Extract the (X, Y) coordinate from the center of the cell holding the provided text.  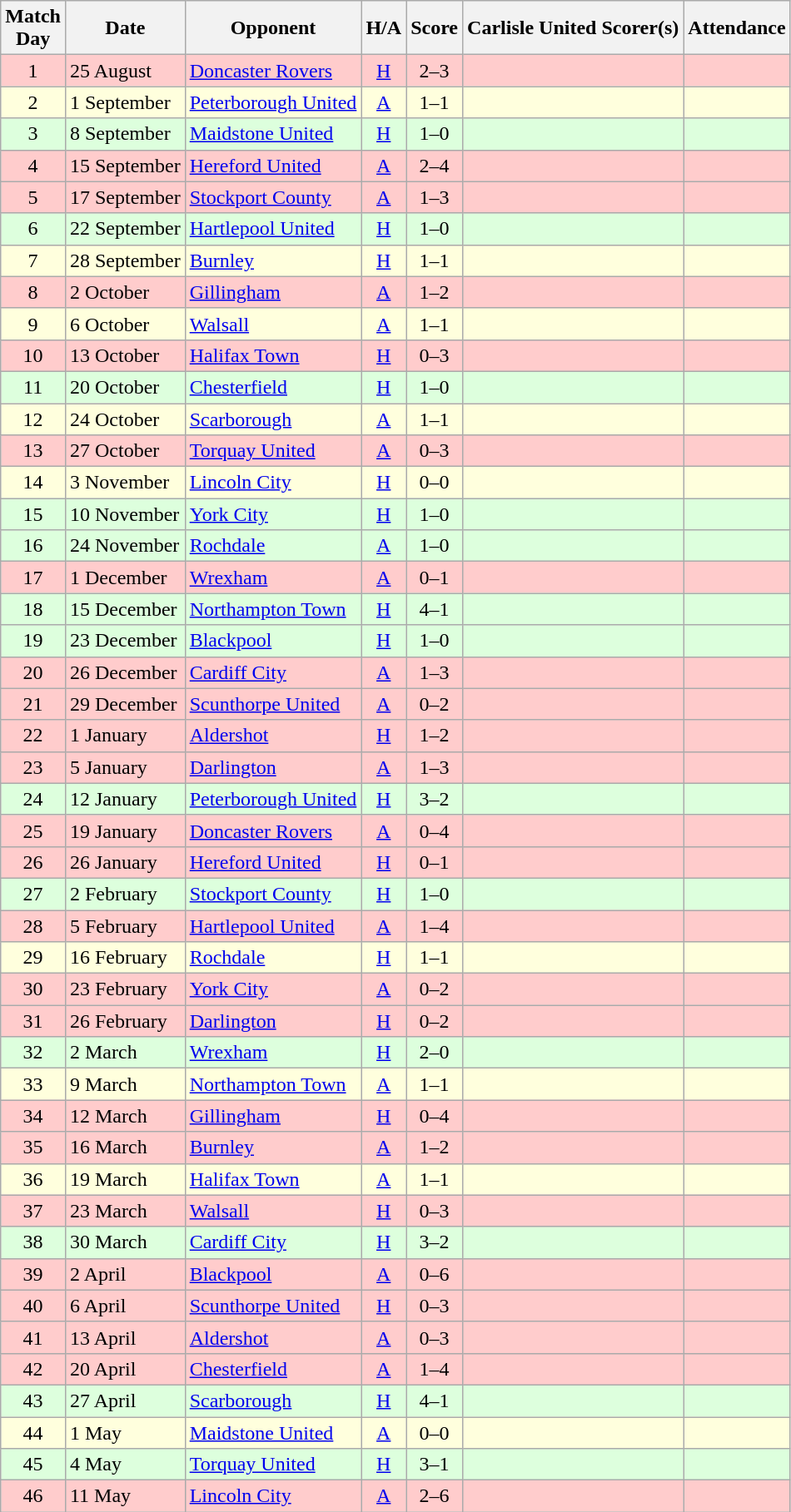
8 (33, 292)
20 October (125, 387)
11 May (125, 1496)
13 April (125, 1337)
2–0 (435, 1053)
H/A (384, 28)
9 (33, 324)
23 December (125, 641)
38 (33, 1242)
44 (33, 1432)
2 April (125, 1274)
12 (33, 419)
12 March (125, 1116)
Opponent (273, 28)
Score (435, 28)
2–4 (435, 166)
14 (33, 483)
10 November (125, 514)
22 (33, 736)
9 March (125, 1084)
5 February (125, 926)
6 (33, 229)
2 March (125, 1053)
24 October (125, 419)
1 (33, 71)
20 April (125, 1369)
Date (125, 28)
16 (33, 546)
15 December (125, 609)
26 December (125, 672)
23 February (125, 989)
32 (33, 1053)
29 (33, 958)
35 (33, 1148)
27 October (125, 451)
20 (33, 672)
Match Day (33, 28)
19 March (125, 1179)
43 (33, 1400)
40 (33, 1306)
8 September (125, 134)
36 (33, 1179)
26 January (125, 862)
23 March (125, 1211)
30 (33, 989)
1 December (125, 578)
19 January (125, 830)
33 (33, 1084)
2 February (125, 894)
28 September (125, 260)
4 May (125, 1465)
16 March (125, 1148)
Carlisle United Scorer(s) (573, 28)
37 (33, 1211)
31 (33, 1021)
18 (33, 609)
27 (33, 894)
41 (33, 1337)
3–1 (435, 1465)
34 (33, 1116)
24 November (125, 546)
17 (33, 578)
3 (33, 134)
22 September (125, 229)
2 October (125, 292)
25 August (125, 71)
1 January (125, 736)
39 (33, 1274)
42 (33, 1369)
7 (33, 260)
2–3 (435, 71)
1 May (125, 1432)
15 (33, 514)
16 February (125, 958)
11 (33, 387)
19 (33, 641)
23 (33, 767)
10 (33, 355)
3 November (125, 483)
1 September (125, 102)
6 October (125, 324)
2–6 (435, 1496)
26 (33, 862)
21 (33, 704)
28 (33, 926)
Attendance (737, 28)
27 April (125, 1400)
12 January (125, 799)
26 February (125, 1021)
2 (33, 102)
45 (33, 1465)
24 (33, 799)
13 (33, 451)
5 January (125, 767)
25 (33, 830)
46 (33, 1496)
17 September (125, 197)
0–6 (435, 1274)
29 December (125, 704)
13 October (125, 355)
4 (33, 166)
6 April (125, 1306)
15 September (125, 166)
30 March (125, 1242)
5 (33, 197)
